Determine the (x, y) coordinate at the center of the cell enclosing the given text.  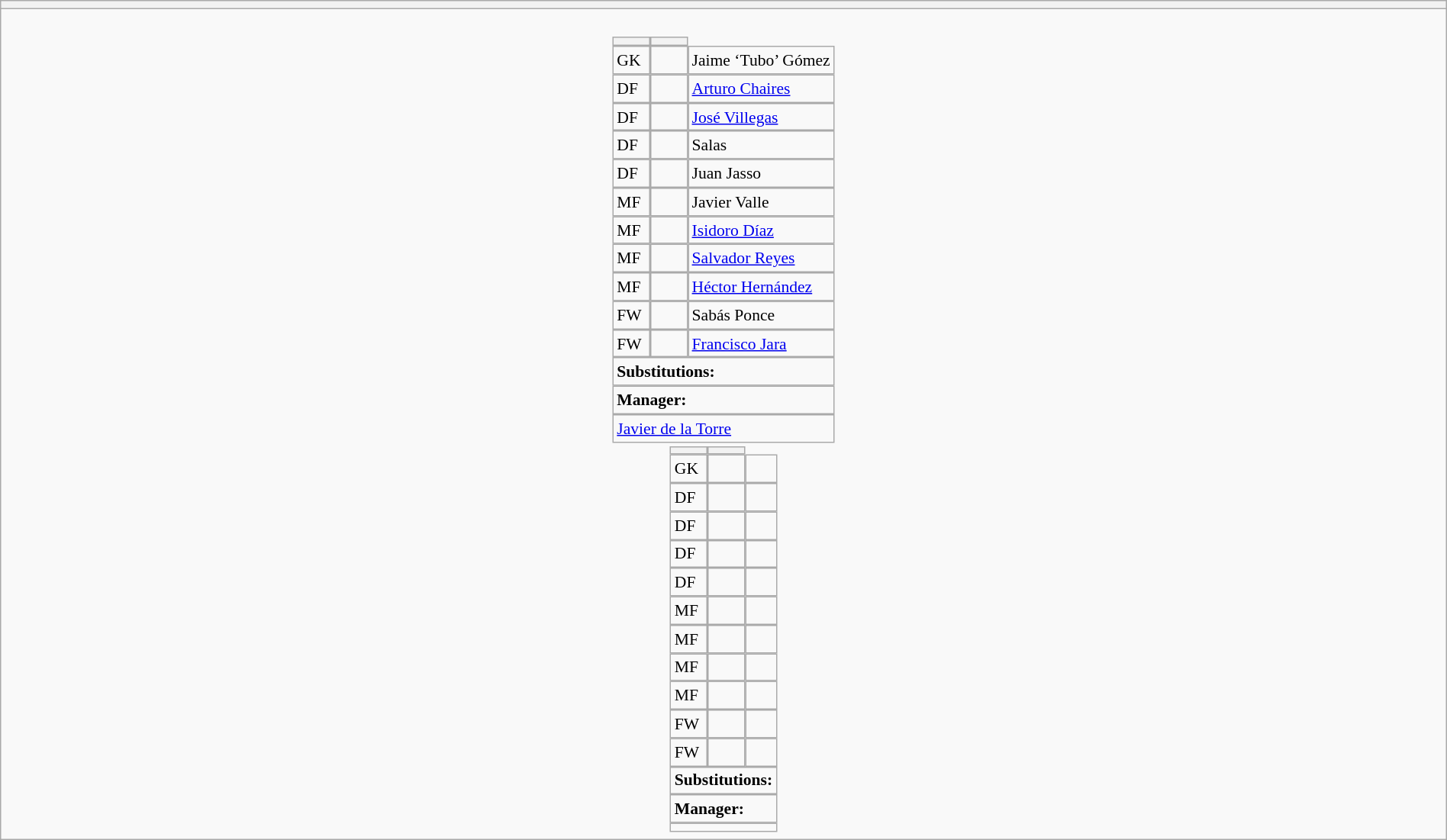
Javier de la Torre (723, 429)
Jaime ‘Tubo’ Gómez (762, 60)
Sabás Ponce (762, 314)
Juan Jasso (762, 174)
Salas (762, 145)
Javier Valle (762, 201)
Isidoro Díaz (762, 230)
Francisco Jara (762, 343)
José Villegas (762, 117)
Arturo Chaires (762, 89)
Salvador Reyes (762, 258)
Héctor Hernández (762, 287)
